From the cell containing the given text, extract its center point as (X, Y) coordinate. 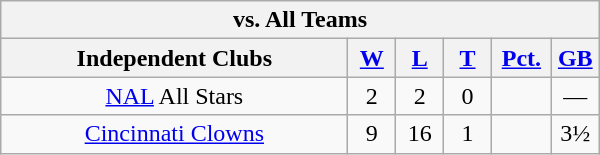
NAL All Stars (174, 96)
9 (372, 134)
0 (468, 96)
Independent Clubs (174, 58)
T (468, 58)
Pct. (521, 58)
GB (575, 58)
Cincinnati Clowns (174, 134)
L (420, 58)
16 (420, 134)
1 (468, 134)
3½ (575, 134)
— (575, 96)
W (372, 58)
vs. All Teams (300, 20)
